Capture the cell that displays the provided text and extract its [X, Y] central coordinate. 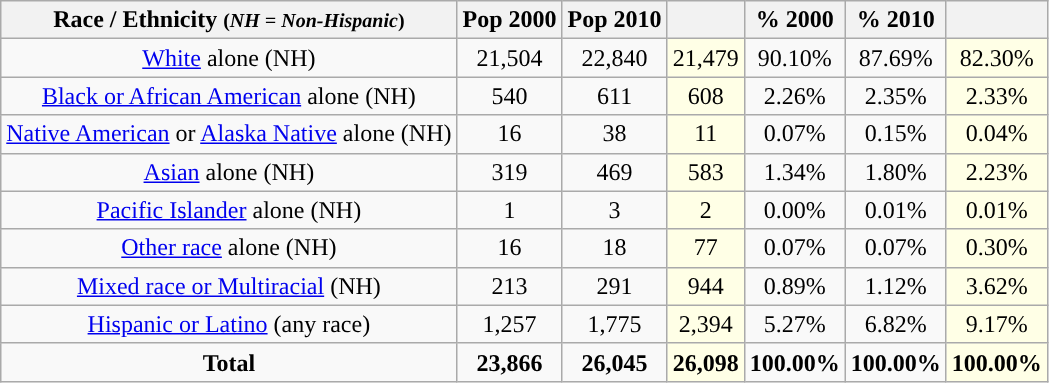
Race / Ethnicity (NH = Non-Hispanic) [229, 20]
469 [614, 172]
1,775 [614, 324]
319 [510, 172]
0.00% [794, 210]
611 [614, 96]
1.80% [896, 172]
87.69% [896, 58]
2.23% [996, 172]
26,045 [614, 362]
608 [706, 96]
0.04% [996, 134]
Hispanic or Latino (any race) [229, 324]
0.15% [896, 134]
Pop 2000 [510, 20]
583 [706, 172]
1.34% [794, 172]
Pacific Islander alone (NH) [229, 210]
21,504 [510, 58]
Mixed race or Multiracial (NH) [229, 286]
1.12% [896, 286]
22,840 [614, 58]
3.62% [996, 286]
2.33% [996, 96]
Other race alone (NH) [229, 248]
944 [706, 286]
1,257 [510, 324]
6.82% [896, 324]
2.26% [794, 96]
White alone (NH) [229, 58]
9.17% [996, 324]
540 [510, 96]
0.89% [794, 286]
291 [614, 286]
5.27% [794, 324]
82.30% [996, 58]
% 2000 [794, 20]
Native American or Alaska Native alone (NH) [229, 134]
1 [510, 210]
23,866 [510, 362]
21,479 [706, 58]
Asian alone (NH) [229, 172]
77 [706, 248]
3 [614, 210]
26,098 [706, 362]
2,394 [706, 324]
Pop 2010 [614, 20]
2 [706, 210]
11 [706, 134]
38 [614, 134]
% 2010 [896, 20]
0.30% [996, 248]
Total [229, 362]
2.35% [896, 96]
90.10% [794, 58]
Black or African American alone (NH) [229, 96]
213 [510, 286]
18 [614, 248]
